Identify which cell holds the provided text, then report its [x, y] central coordinate. 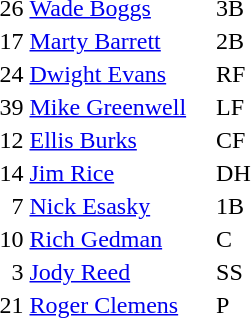
Marty Barrett [120, 41]
Jim Rice [120, 173]
Jody Reed [120, 272]
Dwight Evans [120, 74]
Mike Greenwell [120, 107]
Nick Esasky [120, 206]
Rich Gedman [120, 239]
Ellis Burks [120, 140]
